Extract the (x, y) coordinate from the center of the cell holding the provided text.  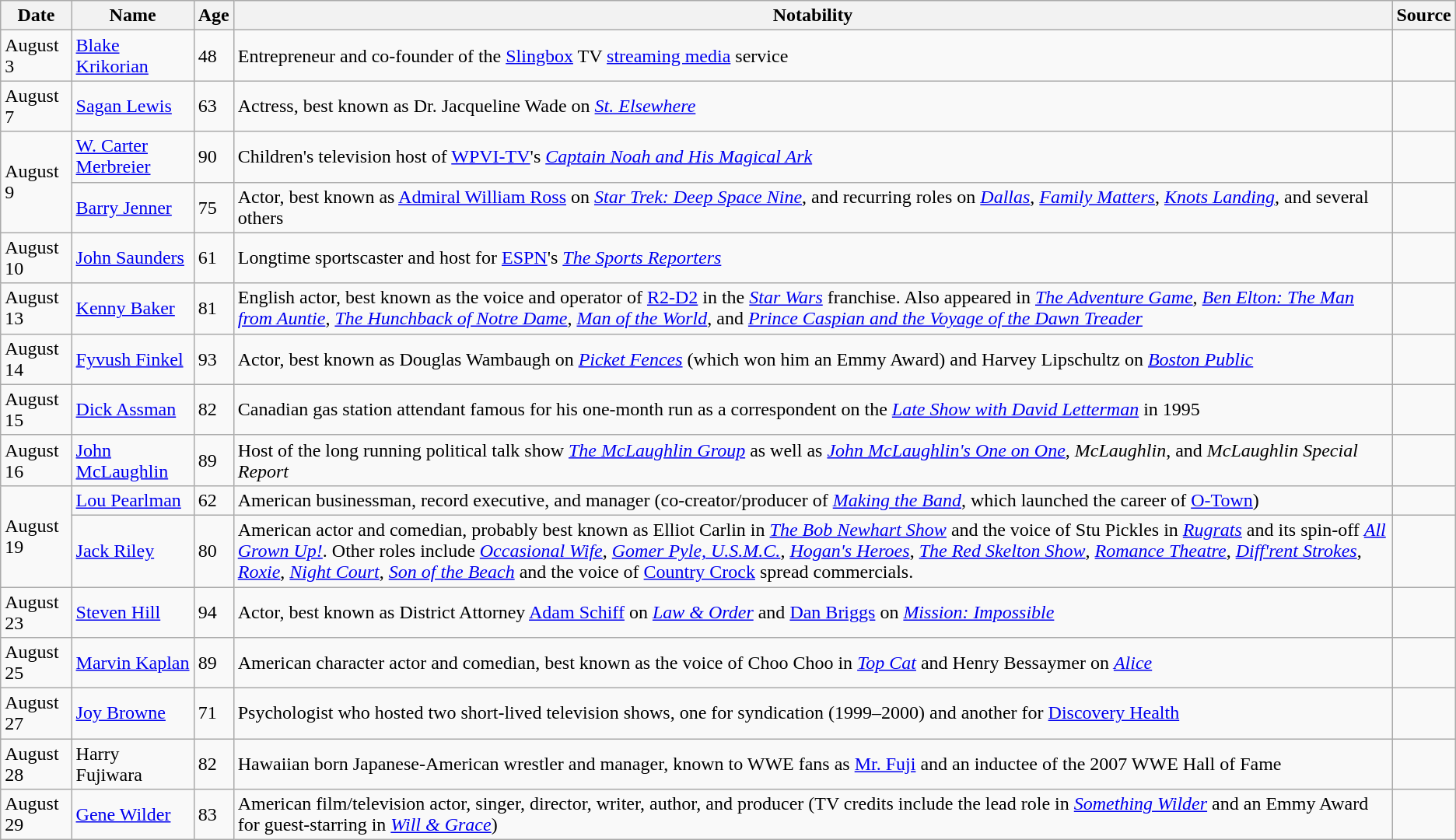
Steven Hill (132, 611)
John Saunders (132, 258)
Actor, best known as District Attorney Adam Schiff on Law & Order and Dan Briggs on Mission: Impossible (813, 611)
Longtime sportscaster and host for ESPN's The Sports Reporters (813, 258)
Actor, best known as Douglas Wambaugh on Picket Fences (which won him an Emmy Award) and Harvey Lipschultz on Boston Public (813, 359)
August 3 (36, 56)
Name (132, 16)
Fyvush Finkel (132, 359)
71 (213, 714)
Hawaiian born Japanese-American wrestler and manager, known to WWE fans as Mr. Fuji and an inductee of the 2007 WWE Hall of Fame (813, 764)
Psychologist who hosted two short-lived television shows, one for syndication (1999–2000) and another for Discovery Health (813, 714)
American businessman, record executive, and manager (co-creator/producer of Making the Band, which launched the career of O-Town) (813, 500)
August 16 (36, 460)
American character actor and comedian, best known as the voice of Choo Choo in Top Cat and Henry Bessaymer on Alice (813, 663)
August 9 (36, 182)
August 15 (36, 409)
Entrepreneur and co-founder of the Slingbox TV streaming media service (813, 56)
August 13 (36, 308)
Barry Jenner (132, 207)
83 (213, 815)
Actress, best known as Dr. Jacqueline Wade on St. Elsewhere (813, 106)
August 23 (36, 611)
August 25 (36, 663)
August 10 (36, 258)
August 29 (36, 815)
Canadian gas station attendant famous for his one-month run as a correspondent on the Late Show with David Letterman in 1995 (813, 409)
August 28 (36, 764)
Joy Browne (132, 714)
94 (213, 611)
81 (213, 308)
80 (213, 551)
63 (213, 106)
Blake Krikorian (132, 56)
August 7 (36, 106)
90 (213, 157)
Host of the long running political talk show The McLaughlin Group as well as John McLaughlin's One on One, McLaughlin, and McLaughlin Special Report (813, 460)
Children's television host of WPVI-TV's Captain Noah and His Magical Ark (813, 157)
Age (213, 16)
48 (213, 56)
August 14 (36, 359)
Marvin Kaplan (132, 663)
62 (213, 500)
75 (213, 207)
Notability (813, 16)
John McLaughlin (132, 460)
93 (213, 359)
61 (213, 258)
Gene Wilder (132, 815)
Source (1423, 16)
Sagan Lewis (132, 106)
Jack Riley (132, 551)
Dick Assman (132, 409)
Kenny Baker (132, 308)
Harry Fujiwara (132, 764)
Lou Pearlman (132, 500)
August 19 (36, 536)
Date (36, 16)
W. Carter Merbreier (132, 157)
August 27 (36, 714)
